Determine the (x, y) coordinate at the center of the cell enclosing the given text.  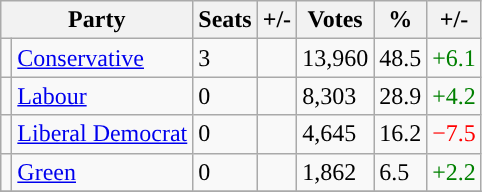
8,303 (336, 96)
Party (97, 20)
+6.1 (454, 58)
1,862 (336, 172)
Votes (336, 20)
48.5 (400, 58)
Seats (225, 20)
Green (102, 172)
16.2 (400, 134)
−7.5 (454, 134)
28.9 (400, 96)
6.5 (400, 172)
% (400, 20)
+2.2 (454, 172)
Liberal Democrat (102, 134)
Conservative (102, 58)
13,960 (336, 58)
+4.2 (454, 96)
Labour (102, 96)
3 (225, 58)
4,645 (336, 134)
